Output the [X, Y] coordinate of the center of the cell containing the given text.  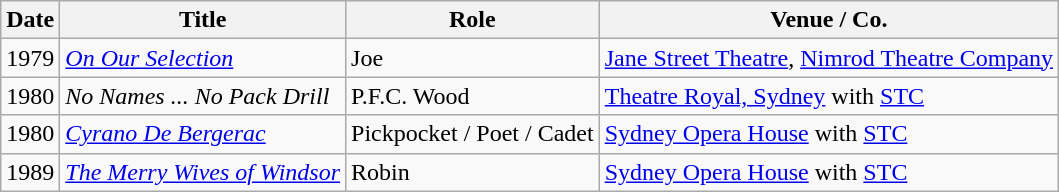
No Names ... No Pack Drill [203, 96]
Robin [473, 172]
On Our Selection [203, 58]
Jane Street Theatre, Nimrod Theatre Company [828, 58]
The Merry Wives of Windsor [203, 172]
Venue / Co. [828, 20]
P.F.C. Wood [473, 96]
Role [473, 20]
Cyrano De Bergerac [203, 134]
Theatre Royal, Sydney with STC [828, 96]
Title [203, 20]
1989 [30, 172]
1979 [30, 58]
Joe [473, 58]
Date [30, 20]
Pickpocket / Poet / Cadet [473, 134]
